Provide the [x, y] coordinate of the cell's center where the given text is located.  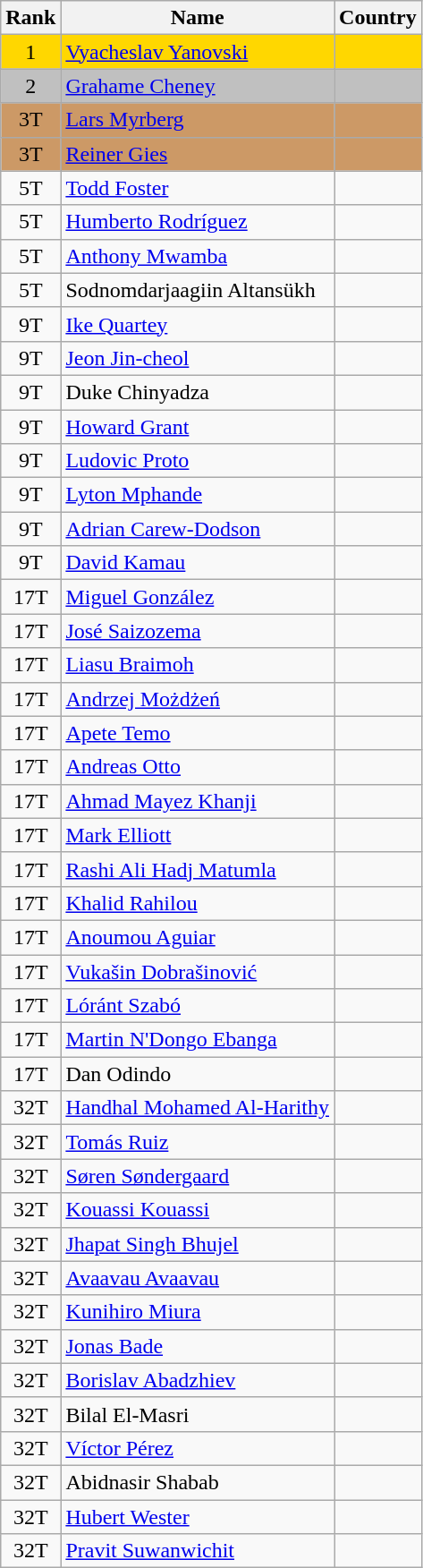
Dan Odindo [198, 1074]
José Saizozema [198, 631]
Pravit Suwanwichit [198, 1551]
Jhapat Singh Bhujel [198, 1244]
Apete Temo [198, 733]
Lóránt Szabó [198, 1006]
Anoumou Aguiar [198, 937]
Liasu Braimoh [198, 665]
Kouassi Kouassi [198, 1210]
1 [30, 52]
Ludovic Proto [198, 461]
Hubert Wester [198, 1517]
Humberto Rodríguez [198, 222]
Howard Grant [198, 427]
Miguel González [198, 597]
Søren Søndergaard [198, 1176]
Duke Chinyadza [198, 392]
Rashi Ali Hadj Matumla [198, 869]
Andreas Otto [198, 767]
Adrian Carew-Dodson [198, 529]
Víctor Pérez [198, 1448]
Ike Quartey [198, 324]
David Kamau [198, 563]
Lars Myrberg [198, 120]
Bilal El-Masri [198, 1414]
Handhal Mohamed Al-Harithy [198, 1108]
Name [198, 18]
Andrzej Możdżeń [198, 699]
Abidnasir Shabab [198, 1482]
Rank [30, 18]
Vyacheslav Yanovski [198, 52]
Martin N'Dongo Ebanga [198, 1040]
Khalid Rahilou [198, 903]
Kunihiro Miura [198, 1312]
Avaavau Avaavau [198, 1278]
Grahame Cheney [198, 86]
Todd Foster [198, 188]
2 [30, 86]
Tomás Ruiz [198, 1142]
Mark Elliott [198, 835]
Lyton Mphande [198, 495]
Anthony Mwamba [198, 256]
Vukašin Dobrašinović [198, 971]
Sodnomdarjaagiin Altansükh [198, 290]
Jonas Bade [198, 1346]
Borislav Abadzhiev [198, 1380]
Country [378, 18]
Jeon Jin-cheol [198, 358]
Ahmad Mayez Khanji [198, 801]
Reiner Gies [198, 154]
